Pinpoint the cell where the given text exists, returning its (x, y) midpoint coordinate. 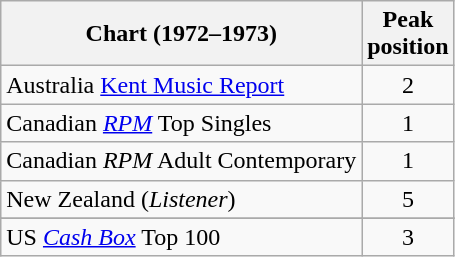
Canadian RPM Adult Contemporary (182, 161)
2 (408, 85)
Canadian RPM Top Singles (182, 123)
New Zealand (Listener) (182, 199)
Peakposition (408, 34)
US Cash Box Top 100 (182, 237)
Australia Kent Music Report (182, 85)
Chart (1972–1973) (182, 34)
5 (408, 199)
3 (408, 237)
